Locate the cell with the specified text and output its [x, y] center coordinate. 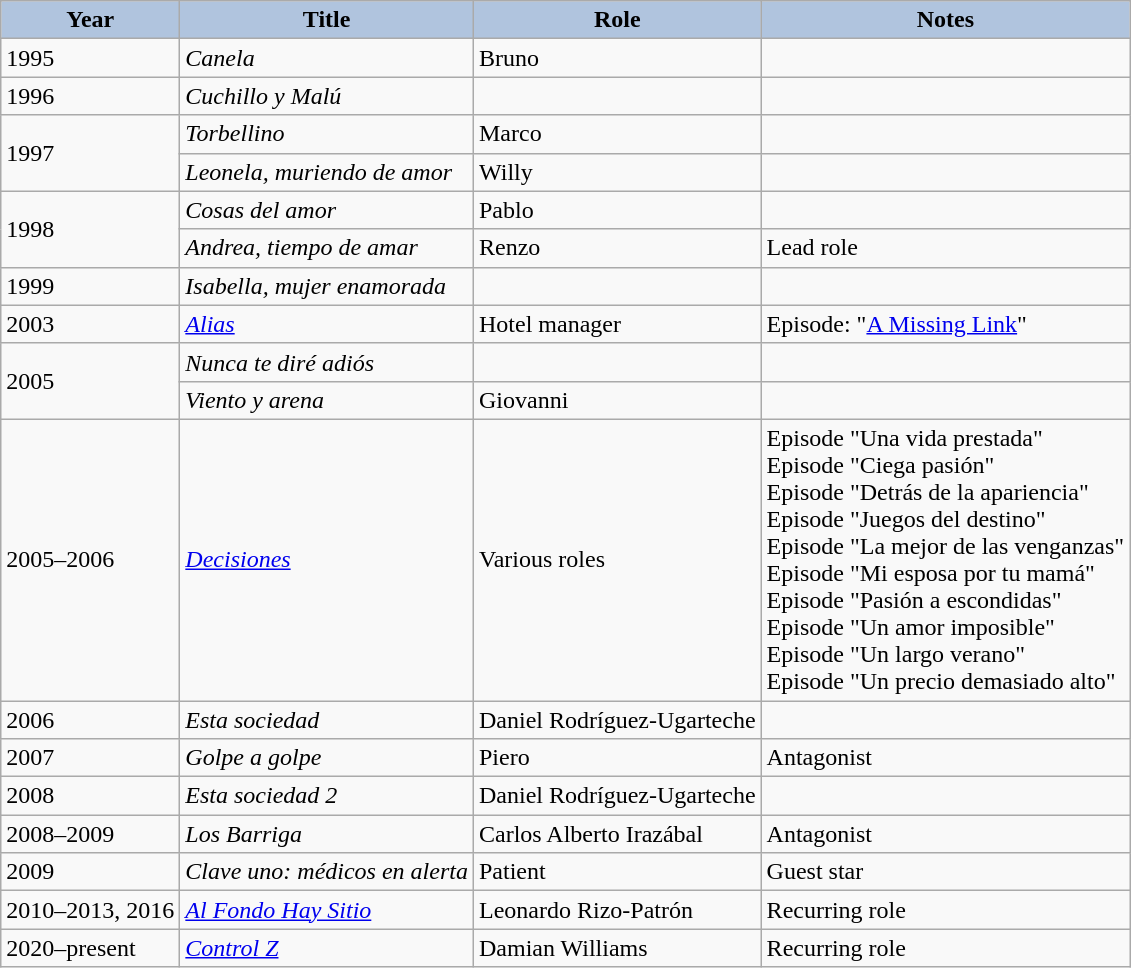
Esta sociedad [327, 719]
Canela [327, 58]
Clave uno: médicos en alerta [327, 872]
1997 [90, 153]
Giovanni [617, 400]
Damian Williams [617, 948]
Role [617, 20]
Andrea, tiempo de amar [327, 248]
Decisiones [327, 560]
2005 [90, 381]
1995 [90, 58]
Golpe a golpe [327, 758]
1998 [90, 229]
Carlos Alberto Irazábal [617, 834]
Hotel manager [617, 324]
Renzo [617, 248]
Cosas del amor [327, 210]
2008–2009 [90, 834]
Alias [327, 324]
2020–present [90, 948]
Pablo [617, 210]
Leonela, muriendo de amor [327, 172]
2006 [90, 719]
2010–2013, 2016 [90, 910]
Guest star [946, 872]
1999 [90, 286]
Lead role [946, 248]
Episode: "A Missing Link" [946, 324]
Los Barriga [327, 834]
Various roles [617, 560]
Cuchillo y Malú [327, 96]
Viento y arena [327, 400]
Title [327, 20]
2007 [90, 758]
Torbellino [327, 134]
Marco [617, 134]
Al Fondo Hay Sitio [327, 910]
1996 [90, 96]
2009 [90, 872]
Esta sociedad 2 [327, 796]
Notes [946, 20]
Leonardo Rizo-Patrón [617, 910]
Year [90, 20]
2003 [90, 324]
2008 [90, 796]
Patient [617, 872]
Bruno [617, 58]
Control Z [327, 948]
2005–2006 [90, 560]
Isabella, mujer enamorada [327, 286]
Piero [617, 758]
Willy [617, 172]
Nunca te diré adiós [327, 362]
